Provide the (x, y) coordinate of the cell's center where the given text is located.  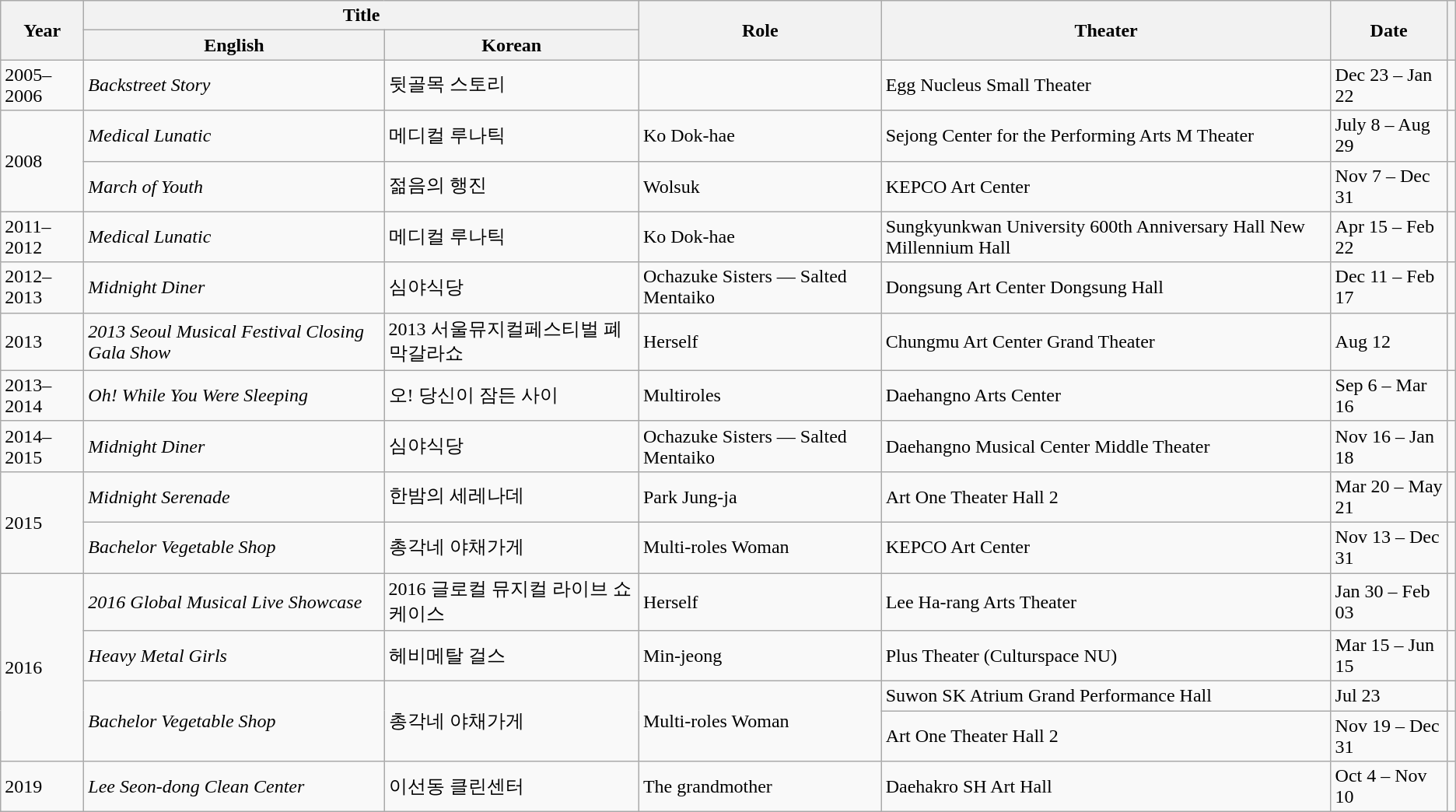
2013 서울뮤지컬페스티벌 폐막갈라쇼 (512, 341)
2015 (42, 522)
Chungmu Art Center Grand Theater (1106, 341)
Sungkyunkwan University 600th Anniversary Hall New Millennium Hall (1106, 236)
Daehangno Musical Center Middle Theater (1106, 446)
2013 (42, 341)
Midnight Serenade (234, 496)
Nov 13 – Dec 31 (1389, 548)
한밤의 세레나데 (512, 496)
Multiroles (760, 395)
Jul 23 (1389, 696)
Title (362, 16)
2014–2015 (42, 446)
Backstreet Story (234, 86)
The grandmother (760, 787)
2019 (42, 787)
Lee Seon-dong Clean Center (234, 787)
이선동 클린센터 (512, 787)
2005–2006 (42, 86)
Date (1389, 30)
젊음의 행진 (512, 187)
Mar 20 – May 21 (1389, 496)
뒷골목 스토리 (512, 86)
Role (760, 30)
Heavy Metal Girls (234, 656)
Sep 6 – Mar 16 (1389, 395)
English (234, 45)
2013 Seoul Musical Festival Closing Gala Show (234, 341)
Oh! While You Were Sleeping (234, 395)
Apr 15 – Feb 22 (1389, 236)
Mar 15 – Jun 15 (1389, 656)
Egg Nucleus Small Theater (1106, 86)
Oct 4 – Nov 10 (1389, 787)
Aug 12 (1389, 341)
Theater (1106, 30)
Jan 30 – Feb 03 (1389, 601)
2016 Global Musical Live Showcase (234, 601)
Daehakro SH Art Hall (1106, 787)
2016 글로컬 뮤지컬 라이브 쇼케이스 (512, 601)
Year (42, 30)
Park Jung-ja (760, 496)
2012–2013 (42, 288)
Sejong Center for the Performing Arts M Theater (1106, 135)
July 8 – Aug 29 (1389, 135)
Nov 7 – Dec 31 (1389, 187)
오! 당신이 잠든 사이 (512, 395)
헤비메탈 걸스 (512, 656)
Wolsuk (760, 187)
Nov 19 – Dec 31 (1389, 736)
Plus Theater (Culturspace NU) (1106, 656)
Min-jeong (760, 656)
2011–2012 (42, 236)
Dec 11 – Feb 17 (1389, 288)
Dec 23 – Jan 22 (1389, 86)
Lee Ha-rang Arts Theater (1106, 601)
Nov 16 – Jan 18 (1389, 446)
2008 (42, 161)
March of Youth (234, 187)
2016 (42, 667)
2013–2014 (42, 395)
Suwon SK Atrium Grand Performance Hall (1106, 696)
Korean (512, 45)
Daehangno Arts Center (1106, 395)
Dongsung Art Center Dongsung Hall (1106, 288)
